Provide the (x, y) coordinate of the cell's center where the given text is located.  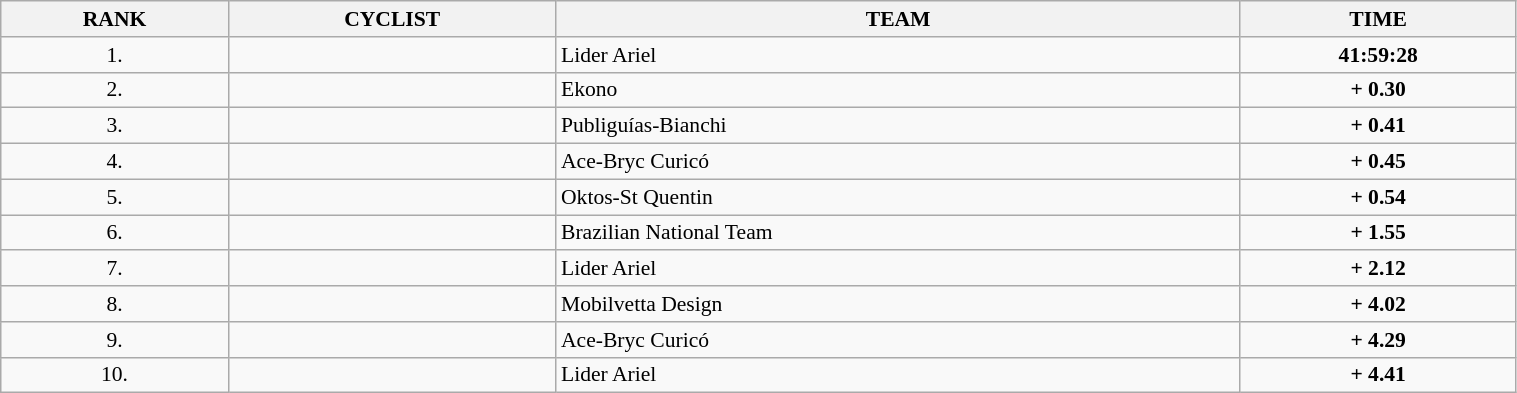
+ 2.12 (1378, 269)
4. (115, 162)
+ 1.55 (1378, 233)
+ 0.30 (1378, 90)
RANK (115, 19)
5. (115, 197)
1. (115, 55)
+ 4.41 (1378, 375)
CYCLIST (392, 19)
+ 4.29 (1378, 340)
Mobilvetta Design (898, 304)
TIME (1378, 19)
+ 0.41 (1378, 126)
Publiguías-Bianchi (898, 126)
2. (115, 90)
8. (115, 304)
+ 0.45 (1378, 162)
TEAM (898, 19)
Oktos-St Quentin (898, 197)
+ 4.02 (1378, 304)
Brazilian National Team (898, 233)
6. (115, 233)
10. (115, 375)
9. (115, 340)
41:59:28 (1378, 55)
+ 0.54 (1378, 197)
3. (115, 126)
Ekono (898, 90)
7. (115, 269)
